Extract the (x, y) coordinate from the center of the cell holding the provided text.  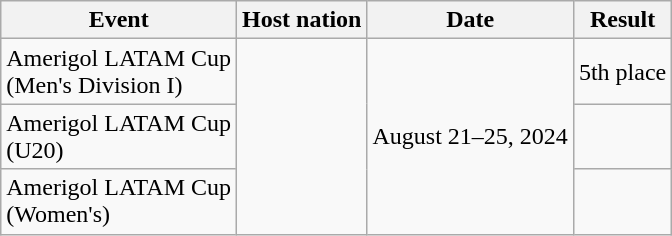
Amerigol LATAM Cup(Men's Division I) (119, 72)
Amerigol LATAM Cup(Women's) (119, 202)
Amerigol LATAM Cup(U20) (119, 136)
Result (622, 20)
5th place (622, 72)
Host nation (302, 20)
Date (470, 20)
August 21–25, 2024 (470, 136)
Event (119, 20)
